Locate the cell with the specified text and output its (X, Y) center coordinate. 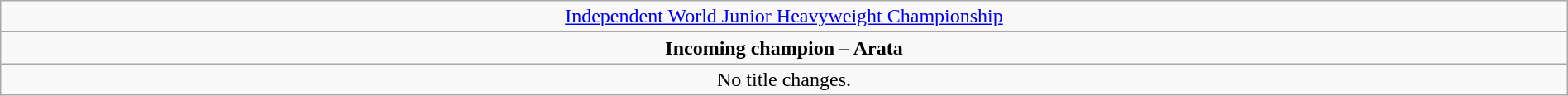
No title changes. (784, 79)
Incoming champion – Arata (784, 48)
Independent World Junior Heavyweight Championship (784, 17)
